Provide the [X, Y] coordinate of the cell's center where the given text is located.  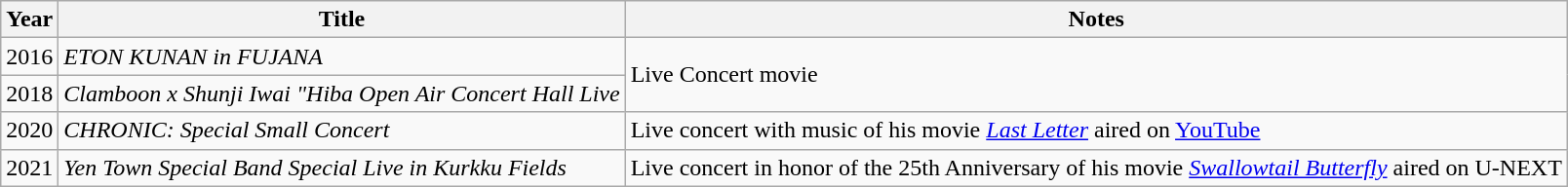
2020 [29, 131]
Live Concert movie [1096, 75]
Year [29, 19]
Title [341, 19]
2018 [29, 93]
Live concert in honor of the 25th Anniversary of his movie Swallowtail Butterfly aired on U-NEXT [1096, 168]
CHRONIC: Special Small Concert [341, 131]
Notes [1096, 19]
ETON KUNAN in FUJANA [341, 56]
Clamboon x Shunji Iwai "Hiba Open Air Concert Hall Live [341, 93]
Yen Town Special Band Special Live in Kurkku Fields [341, 168]
2016 [29, 56]
2021 [29, 168]
Live concert with music of his movie Last Letter aired on YouTube [1096, 131]
